Capture the cell that displays the provided text and extract its (X, Y) central coordinate. 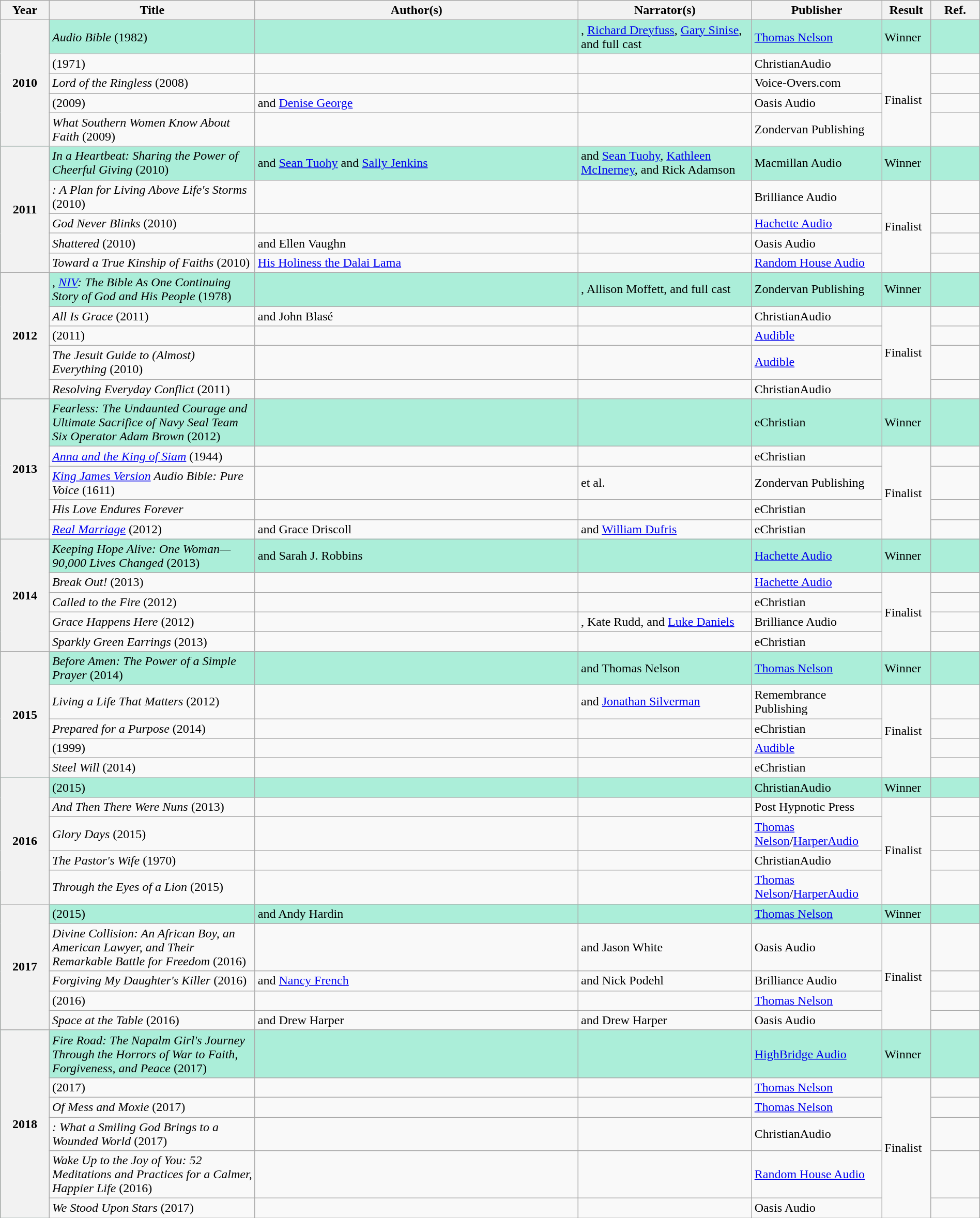
2010 (25, 83)
2015 (25, 714)
Audio Bible (1982) (152, 37)
, Allison Moffett, and full cast (665, 289)
Steel Will (2014) (152, 768)
Macmillan Audio (817, 163)
2017 (25, 967)
Wake Up to the Joy of You: 52 Meditations and Practices for a Calmer, Happier Life (2016) (152, 1175)
Publisher (817, 10)
What Southern Women Know About Faith (2009) (152, 129)
Anna and the King of Siam (1944) (152, 456)
2011 (25, 209)
Lord of the Ringless (2008) (152, 83)
2018 (25, 1123)
and Thomas Nelson (665, 668)
Shattered (2010) (152, 243)
Narrator(s) (665, 10)
(2016) (152, 1000)
Toward a True Kinship of Faiths (2010) (152, 263)
(1971) (152, 64)
Remembrance Publishing (817, 702)
Grace Happens Here (2012) (152, 622)
Title (152, 10)
God Never Blinks (2010) (152, 223)
Sparkly Green Earrings (2013) (152, 641)
Break Out! (2013) (152, 582)
and Ellen Vaughn (417, 243)
and William Dufris (665, 529)
His Love Endures Forever (152, 510)
and Nancy French (417, 981)
Space at the Table (2016) (152, 1020)
We Stood Upon Stars (2017) (152, 1208)
and Grace Driscoll (417, 529)
(2009) (152, 103)
(2011) (152, 336)
Voice-Overs.com (817, 83)
and Sarah J. Robbins (417, 556)
Prepared for a Purpose (2014) (152, 728)
and Jonathan Silverman (665, 702)
(1999) (152, 748)
and Nick Podehl (665, 981)
Year (25, 10)
Author(s) (417, 10)
Forgiving My Daughter's Killer (2016) (152, 981)
2013 (25, 469)
Through the Eyes of a Lion (2015) (152, 887)
In a Heartbeat: Sharing the Power of Cheerful Giving (2010) (152, 163)
Result (907, 10)
Of Mess and Moxie (2017) (152, 1107)
The Pastor's Wife (1970) (152, 860)
Ref. (955, 10)
: What a Smiling God Brings to a Wounded World (2017) (152, 1134)
Living a Life That Matters (2012) (152, 702)
Before Amen: The Power of a Simple Prayer (2014) (152, 668)
Keeping Hope Alive: One Woman—90,000 Lives Changed (2013) (152, 556)
et al. (665, 483)
and Jason White (665, 947)
The Jesuit Guide to (Almost) Everything (2010) (152, 363)
and Sean Tuohy and Sally Jenkins (417, 163)
King James Version Audio Bible: Pure Voice (1611) (152, 483)
Resolving Everyday Conflict (2011) (152, 389)
(2017) (152, 1087)
Fire Road: The Napalm Girl's Journey Through the Horrors of War to Faith, Forgiveness, and Peace (2017) (152, 1054)
2012 (25, 335)
Fearless: The Undaunted Courage and Ultimate Sacrifice of Navy Seal Team Six Operator Adam Brown (2012) (152, 423)
His Holiness the Dalai Lama (417, 263)
and John Blasé (417, 316)
Divine Collision: An African Boy, an American Lawyer, and Their Remarkable Battle for Freedom (2016) (152, 947)
2016 (25, 841)
Real Marriage (2012) (152, 529)
And Then There Were Nuns (2013) (152, 807)
2014 (25, 595)
All Is Grace (2011) (152, 316)
, Kate Rudd, and Luke Daniels (665, 622)
Post Hypnotic Press (817, 807)
, Richard Dreyfuss, Gary Sinise, and full cast (665, 37)
and Sean Tuohy, Kathleen McInerney, and Rick Adamson (665, 163)
, NIV: The Bible As One Continuing Story of God and His People (1978) (152, 289)
and Andy Hardin (417, 914)
Called to the Fire (2012) (152, 602)
HighBridge Audio (817, 1054)
: A Plan for Living Above Life's Storms (2010) (152, 196)
and Denise George (417, 103)
Glory Days (2015) (152, 834)
